Locate the cell with the specified text and output its (X, Y) center coordinate. 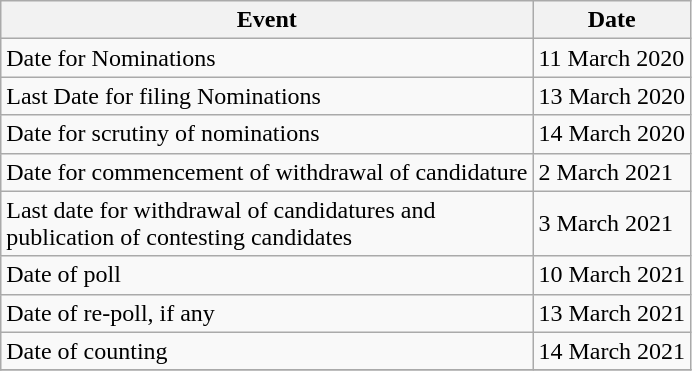
Date for Nominations (267, 58)
Last Date for filing Nominations (267, 96)
Date of poll (267, 275)
Date of re-poll, if any (267, 313)
13 March 2021 (612, 313)
11 March 2020 (612, 58)
14 March 2020 (612, 134)
13 March 2020 (612, 96)
2 March 2021 (612, 172)
14 March 2021 (612, 351)
Date of counting (267, 351)
Last date for withdrawal of candidatures andpublication of contesting candidates (267, 224)
Date for scrutiny of nominations (267, 134)
Date for commencement of withdrawal of candidature (267, 172)
Event (267, 20)
10 March 2021 (612, 275)
Date (612, 20)
3 March 2021 (612, 224)
